Detect which cell encompasses the target text, then output its (x, y) center coordinate. 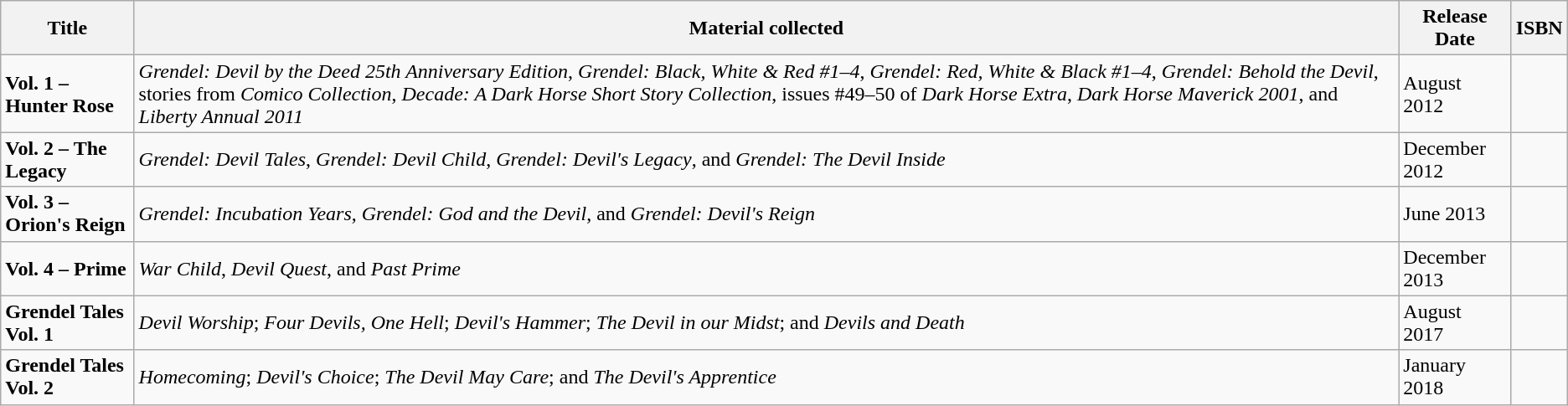
Grendel: Devil Tales, Grendel: Devil Child, Grendel: Devil's Legacy, and Grendel: The Devil Inside (766, 159)
Release Date (1455, 28)
Devil Worship; Four Devils, One Hell; Devil's Hammer; The Devil in our Midst; and Devils and Death (766, 323)
Title (67, 28)
January 2018 (1455, 377)
Vol. 3 – Orion's Reign (67, 214)
War Child, Devil Quest, and Past Prime (766, 268)
Vol. 4 – Prime (67, 268)
June 2013 (1455, 214)
Vol. 2 – The Legacy (67, 159)
Grendel Tales Vol. 2 (67, 377)
August 2017 (1455, 323)
December 2012 (1455, 159)
December 2013 (1455, 268)
Homecoming; Devil's Choice; The Devil May Care; and The Devil's Apprentice (766, 377)
Grendel Tales Vol. 1 (67, 323)
Material collected (766, 28)
ISBN (1540, 28)
Grendel: Incubation Years, Grendel: God and the Devil, and Grendel: Devil's Reign (766, 214)
August 2012 (1455, 94)
Vol. 1 – Hunter Rose (67, 94)
